Locate the cell with the specified text and output its [x, y] center coordinate. 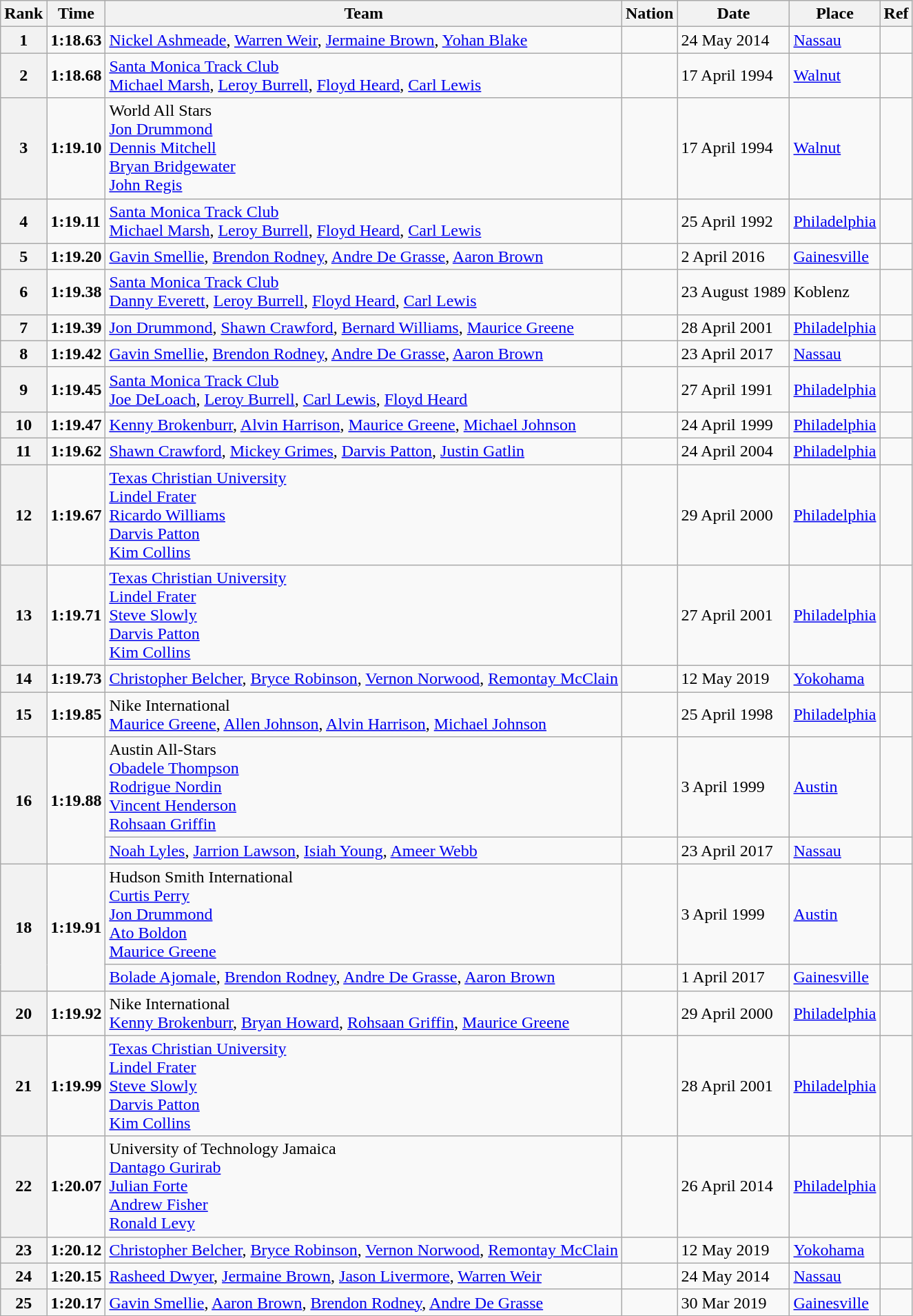
1:18.68 [76, 76]
1:19.20 [76, 256]
22 [23, 1186]
University of Technology JamaicaDantago GurirabJulian ForteAndrew FisherRonald Levy [364, 1186]
24 April 1999 [733, 425]
14 [23, 679]
1:19.42 [76, 354]
1:19.85 [76, 714]
1:19.10 [76, 148]
Nike InternationalKenny Brokenburr, Bryan Howard, Rohsaan Griffin, Maurice Greene [364, 1013]
15 [23, 714]
24 April 2004 [733, 451]
Santa Monica Track ClubDanny Everett, Leroy Burrell, Floyd Heard, Carl Lewis [364, 292]
1:19.11 [76, 221]
23 August 1989 [733, 292]
20 [23, 1013]
1:19.47 [76, 425]
27 April 1991 [733, 389]
Team [364, 14]
8 [23, 354]
Austin All-StarsObadele ThompsonRodrigue NordinVincent HendersonRohsaan Griffin [364, 787]
1:20.17 [76, 1302]
Rasheed Dwyer, Jermaine Brown, Jason Livermore, Warren Weir [364, 1276]
Place [835, 14]
25 [23, 1302]
25 April 1992 [733, 221]
4 [23, 221]
9 [23, 389]
23 [23, 1250]
Gavin Smellie, Aaron Brown, Brendon Rodney, Andre De Grasse [364, 1302]
Nickel Ashmeade, Warren Weir, Jermaine Brown, Yohan Blake [364, 40]
1:19.92 [76, 1013]
World All StarsJon DrummondDennis MitchellBryan BridgewaterJohn Regis [364, 148]
1:19.99 [76, 1086]
30 Mar 2019 [733, 1302]
10 [23, 425]
1:19.62 [76, 451]
Koblenz [835, 292]
21 [23, 1086]
5 [23, 256]
1:19.73 [76, 679]
1:20.07 [76, 1186]
Santa Monica Track ClubJoe DeLoach, Leroy Burrell, Carl Lewis, Floyd Heard [364, 389]
1:19.38 [76, 292]
1:19.67 [76, 515]
2 April 2016 [733, 256]
1:20.12 [76, 1250]
Nike InternationalMaurice Greene, Allen Johnson, Alvin Harrison, Michael Johnson [364, 714]
1:19.91 [76, 927]
1:18.63 [76, 40]
Hudson Smith InternationalCurtis PerryJon DrummondAto BoldonMaurice Greene [364, 914]
Nation [649, 14]
Kenny Brokenburr, Alvin Harrison, Maurice Greene, Michael Johnson [364, 425]
Jon Drummond, Shawn Crawford, Bernard Williams, Maurice Greene [364, 327]
1:19.39 [76, 327]
12 [23, 515]
13 [23, 616]
25 April 1998 [733, 714]
7 [23, 327]
2 [23, 76]
1 [23, 40]
1:19.88 [76, 800]
11 [23, 451]
3 [23, 148]
26 April 2014 [733, 1186]
1:20.15 [76, 1276]
Time [76, 14]
24 [23, 1276]
18 [23, 927]
Ref [896, 14]
Noah Lyles, Jarrion Lawson, Isiah Young, Ameer Webb [364, 851]
16 [23, 800]
Bolade Ajomale, Brendon Rodney, Andre De Grasse, Aaron Brown [364, 978]
Rank [23, 14]
1:19.45 [76, 389]
Texas Christian UniversityLindel FraterRicardo WilliamsDarvis PattonKim Collins [364, 515]
6 [23, 292]
1 April 2017 [733, 978]
Date [733, 14]
Shawn Crawford, Mickey Grimes, Darvis Patton, Justin Gatlin [364, 451]
27 April 2001 [733, 616]
1:19.71 [76, 616]
